Capture the cell that displays the provided text and extract its [x, y] central coordinate. 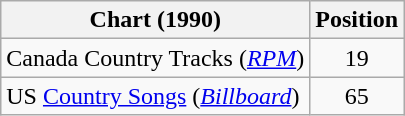
65 [357, 96]
Position [357, 20]
19 [357, 58]
Chart (1990) [156, 20]
US Country Songs (Billboard) [156, 96]
Canada Country Tracks (RPM) [156, 58]
